Identify which cell holds the provided text, then report its (X, Y) central coordinate. 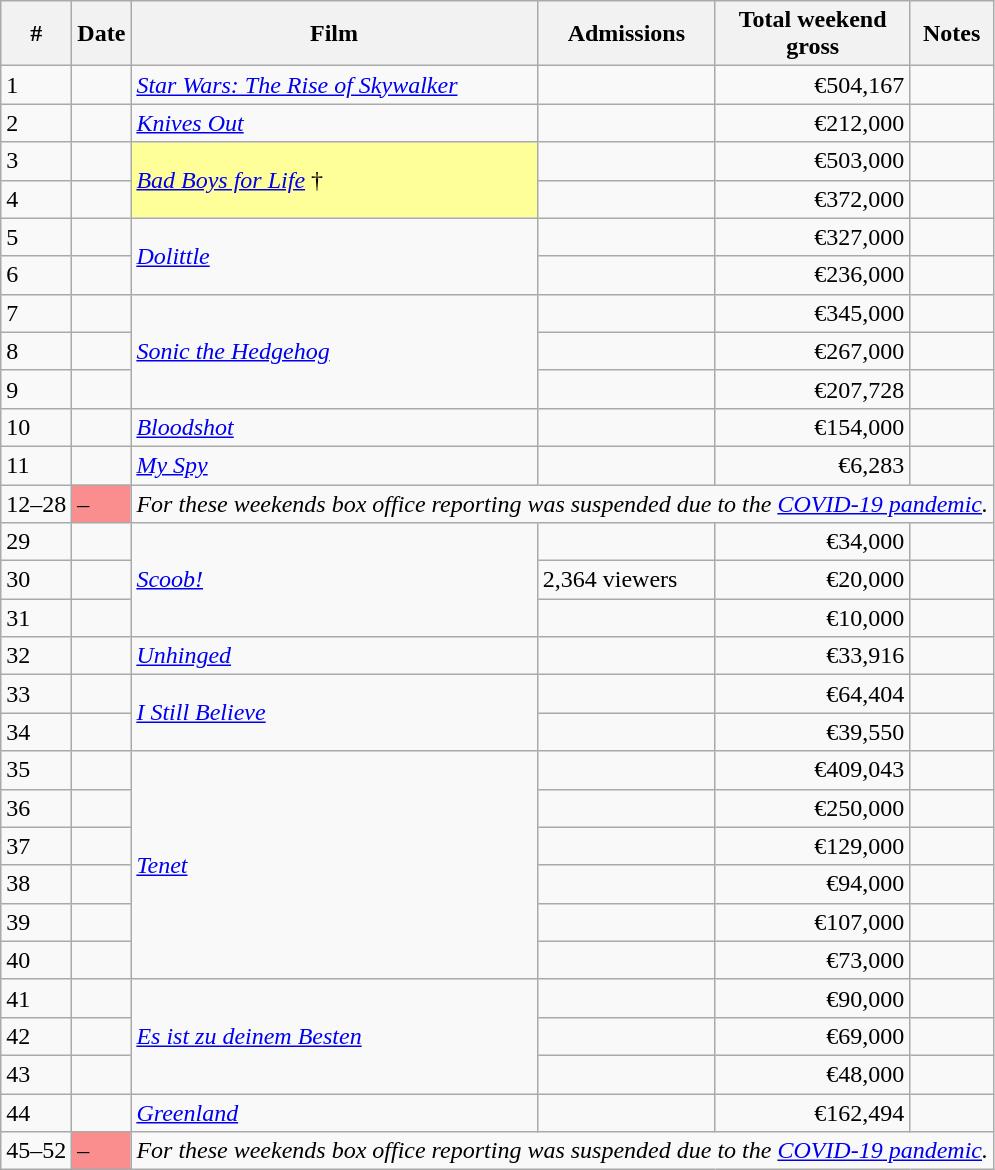
31 (36, 618)
39 (36, 922)
€94,000 (812, 884)
Film (334, 34)
€345,000 (812, 313)
12–28 (36, 503)
€250,000 (812, 808)
5 (36, 237)
11 (36, 465)
€48,000 (812, 1074)
Tenet (334, 865)
10 (36, 427)
Bloodshot (334, 427)
30 (36, 580)
Unhinged (334, 656)
€162,494 (812, 1113)
€129,000 (812, 846)
€409,043 (812, 770)
44 (36, 1113)
€10,000 (812, 618)
7 (36, 313)
€267,000 (812, 351)
€154,000 (812, 427)
1 (36, 85)
2,364 viewers (626, 580)
41 (36, 998)
€20,000 (812, 580)
Bad Boys for Life † (334, 180)
€6,283 (812, 465)
32 (36, 656)
€90,000 (812, 998)
4 (36, 199)
€34,000 (812, 542)
6 (36, 275)
€39,550 (812, 732)
€503,000 (812, 161)
37 (36, 846)
35 (36, 770)
€207,728 (812, 389)
40 (36, 960)
2 (36, 123)
Dolittle (334, 256)
Date (102, 34)
Total weekendgross (812, 34)
45–52 (36, 1151)
€212,000 (812, 123)
38 (36, 884)
Sonic the Hedgehog (334, 351)
Notes (952, 34)
€33,916 (812, 656)
Admissions (626, 34)
€73,000 (812, 960)
Knives Out (334, 123)
€236,000 (812, 275)
€64,404 (812, 694)
29 (36, 542)
€372,000 (812, 199)
9 (36, 389)
34 (36, 732)
Star Wars: The Rise of Skywalker (334, 85)
43 (36, 1074)
€327,000 (812, 237)
42 (36, 1036)
8 (36, 351)
33 (36, 694)
36 (36, 808)
My Spy (334, 465)
Scoob! (334, 580)
Greenland (334, 1113)
3 (36, 161)
Es ist zu deinem Besten (334, 1036)
I Still Believe (334, 713)
# (36, 34)
€69,000 (812, 1036)
€107,000 (812, 922)
€504,167 (812, 85)
